Provide the (X, Y) coordinate of the cell's center where the given text is located.  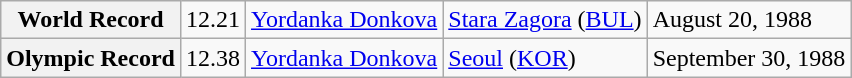
World Record (91, 20)
12.38 (212, 58)
September 30, 1988 (749, 58)
12.21 (212, 20)
Stara Zagora (BUL) (545, 20)
Olympic Record (91, 58)
Seoul (KOR) (545, 58)
August 20, 1988 (749, 20)
